For the text-containing cell, return its midpoint in (x, y) coordinate format. 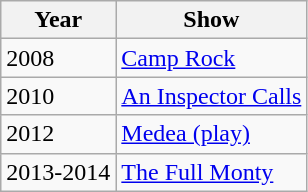
Show (212, 20)
2013-2014 (58, 172)
2008 (58, 58)
The Full Monty (212, 172)
2012 (58, 134)
An Inspector Calls (212, 96)
Camp Rock (212, 58)
Year (58, 20)
Medea (play) (212, 134)
2010 (58, 96)
